Provide the (X, Y) coordinate of the cell's center where the given text is located.  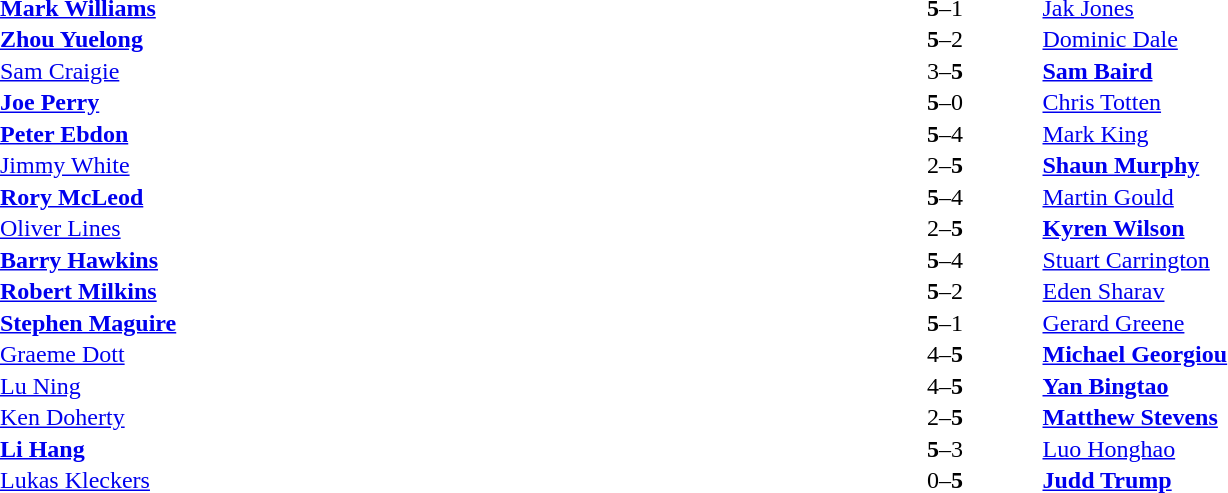
5–3 (944, 449)
5–1 (944, 323)
3–5 (944, 71)
5–0 (944, 103)
